Scan for the cell matching the given text and deliver its [X, Y] coordinate at center. 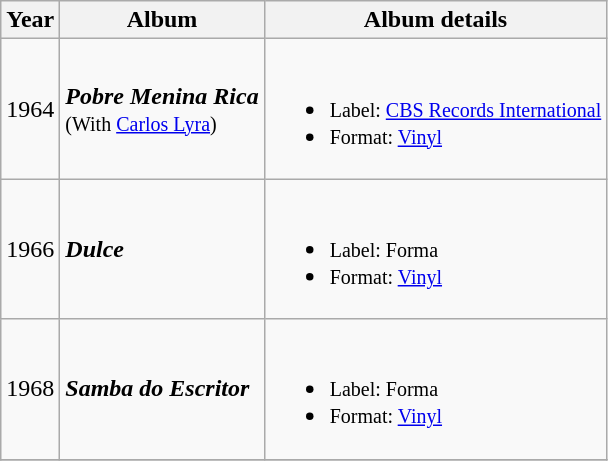
Year [30, 20]
1966 [30, 249]
Album [162, 20]
Album details [436, 20]
Dulce [162, 249]
1968 [30, 389]
Samba do Escritor [162, 389]
Label: CBS Records InternationalFormat: Vinyl [436, 109]
Pobre Menina Rica(With Carlos Lyra) [162, 109]
1964 [30, 109]
